Return the (x, y) coordinate for the center point of the cell that contains the specified text.  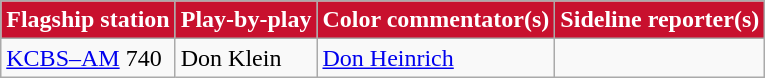
KCBS–AM 740 (88, 58)
Flagship station (88, 20)
Play-by-play (246, 20)
Don Klein (246, 58)
Sideline reporter(s) (660, 20)
Don Heinrich (436, 58)
Color commentator(s) (436, 20)
